Return (x, y) of the center of cell containing provided text 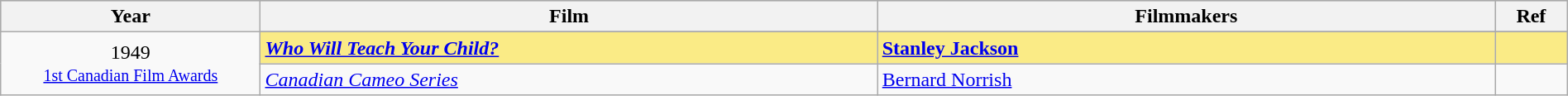
1949 1st Canadian Film Awards (131, 64)
Who Will Teach Your Child? (569, 48)
Stanley Jackson (1186, 48)
Ref (1532, 17)
Year (131, 17)
Filmmakers (1186, 17)
Film (569, 17)
Canadian Cameo Series (569, 79)
Bernard Norrish (1186, 79)
